Capture the cell that displays the provided text and extract its (x, y) central coordinate. 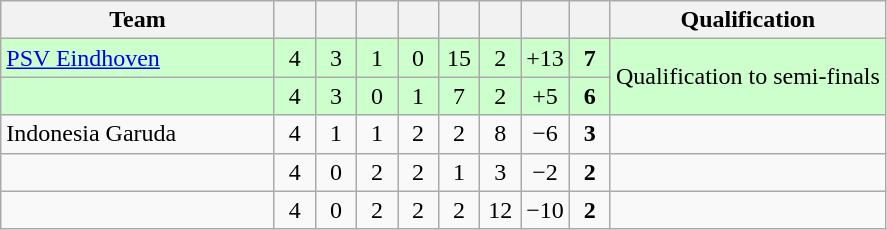
Qualification to semi-finals (748, 77)
−2 (546, 172)
6 (590, 96)
12 (500, 210)
15 (460, 58)
+13 (546, 58)
Qualification (748, 20)
Team (138, 20)
−6 (546, 134)
−10 (546, 210)
+5 (546, 96)
PSV Eindhoven (138, 58)
Indonesia Garuda (138, 134)
8 (500, 134)
